For the text-containing cell, return its midpoint in (X, Y) coordinate format. 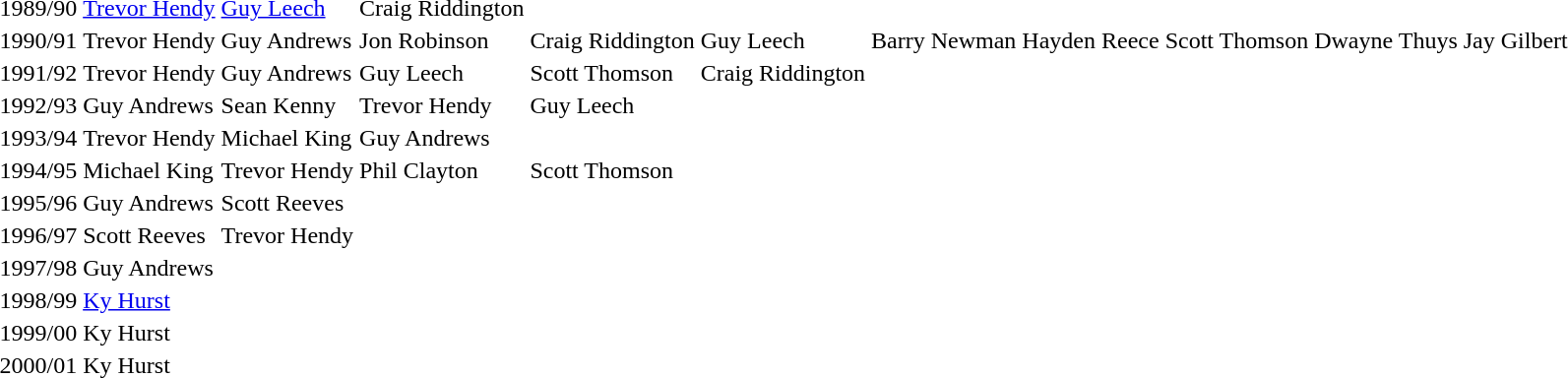
Sean Kenny (287, 105)
Barry Newman (944, 40)
Phil Clayton (442, 170)
Hayden Reece (1091, 40)
Jon Robinson (442, 40)
Dwayne Thuys (1386, 40)
